Scan for the cell matching the given text and deliver its [x, y] coordinate at center. 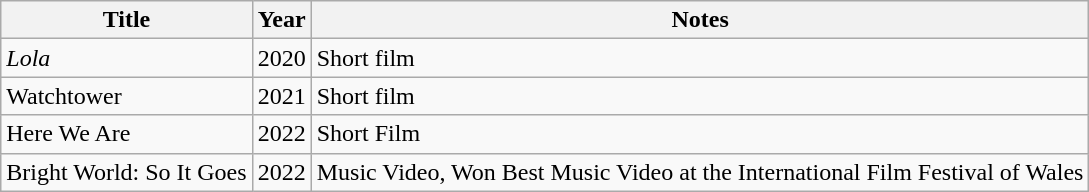
Bright World: So It Goes [126, 172]
Notes [700, 20]
Short Film [700, 134]
Title [126, 20]
2021 [282, 96]
Year [282, 20]
Here We Are [126, 134]
2020 [282, 58]
Watchtower [126, 96]
Lola [126, 58]
Music Video, Won Best Music Video at the International Film Festival of Wales [700, 172]
